Identify which cell holds the provided text, then report its (x, y) central coordinate. 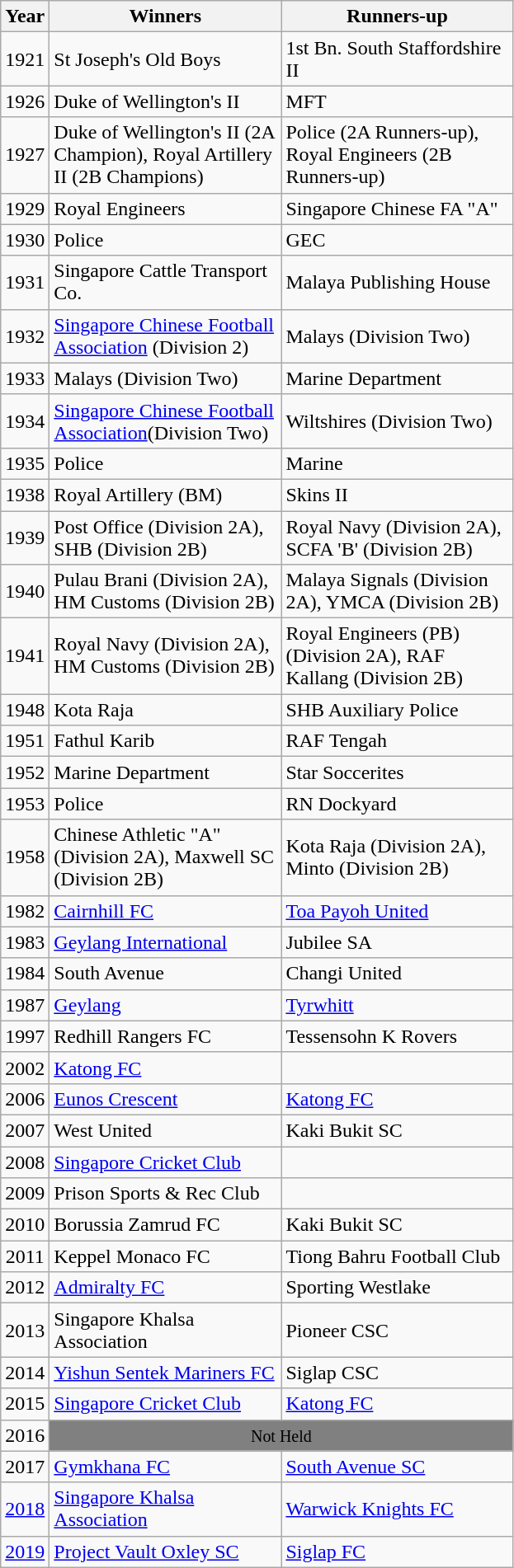
1939 (25, 538)
Prison Sports & Rec Club (165, 1194)
RAF Tengah (398, 741)
Kota Raja (165, 710)
West United (165, 1130)
Gymkhana FC (165, 1467)
1930 (25, 240)
1935 (25, 463)
Winners (165, 16)
Royal Navy (Division 2A), SCFA 'B' (Division 2B) (398, 538)
Singapore Chinese Football Association(Division Two) (165, 420)
Police (2A Runners-up), Royal Engineers (2B Runners-up) (398, 155)
1951 (25, 741)
St Joseph's Old Boys (165, 59)
1953 (25, 804)
2019 (25, 1552)
South Avenue SC (398, 1467)
Malaya Publishing House (398, 282)
Pulau Brani (Division 2A), HM Customs (Division 2B) (165, 592)
Royal Engineers (PB) (Division 2A), RAF Kallang (Division 2B) (398, 656)
RN Dockyard (398, 804)
Singapore Chinese FA "A" (398, 209)
1931 (25, 282)
2014 (25, 1373)
1938 (25, 495)
Royal Artillery (BM) (165, 495)
Chinese Athletic "A" (Division 2A), Maxwell SC (Division 2B) (165, 857)
1926 (25, 101)
Tessensohn K Rovers (398, 1036)
1927 (25, 155)
Sporting Westlake (398, 1288)
1933 (25, 378)
South Avenue (165, 974)
1983 (25, 942)
Project Vault Oxley SC (165, 1552)
1921 (25, 59)
Redhill Rangers FC (165, 1036)
2010 (25, 1225)
2009 (25, 1194)
Eunos Crescent (165, 1099)
Star Soccerites (398, 772)
Yishun Sentek Mariners FC (165, 1373)
2017 (25, 1467)
1932 (25, 336)
Geylang (165, 1005)
Fathul Karib (165, 741)
Geylang International (165, 942)
2007 (25, 1130)
Singapore Chinese Football Association (Division 2) (165, 336)
2015 (25, 1404)
1934 (25, 420)
1958 (25, 857)
Changi United (398, 974)
Keppel Monaco FC (165, 1256)
Pioneer CSC (398, 1331)
Duke of Wellington's II (2A Champion), Royal Artillery II (2B Champions) (165, 155)
Kota Raja (Division 2A), Minto (Division 2B) (398, 857)
GEC (398, 240)
2018 (25, 1509)
Siglap FC (398, 1552)
2002 (25, 1068)
2006 (25, 1099)
1940 (25, 592)
Post Office (Division 2A), SHB (Division 2B) (165, 538)
Tiong Bahru Football Club (398, 1256)
Year (25, 16)
1952 (25, 772)
Tyrwhitt (398, 1005)
SHB Auxiliary Police (398, 710)
Jubilee SA (398, 942)
Toa Payoh United (398, 911)
Borussia Zamrud FC (165, 1225)
1948 (25, 710)
1941 (25, 656)
2008 (25, 1162)
1984 (25, 974)
Malaya Signals (Division 2A), YMCA (Division 2B) (398, 592)
Admiralty FC (165, 1288)
1987 (25, 1005)
1929 (25, 209)
2013 (25, 1331)
Wiltshires (Division Two) (398, 420)
Marine (398, 463)
1997 (25, 1036)
2011 (25, 1256)
Skins II (398, 495)
Duke of Wellington's II (165, 101)
MFT (398, 101)
Singapore Cattle Transport Co. (165, 282)
1982 (25, 911)
Royal Navy (Division 2A), HM Customs (Division 2B) (165, 656)
Not Held (281, 1435)
Siglap CSC (398, 1373)
Cairnhill FC (165, 911)
Royal Engineers (165, 209)
1st Bn. South Staffordshire II (398, 59)
Warwick Knights FC (398, 1509)
Runners-up (398, 16)
2012 (25, 1288)
2016 (25, 1435)
